For the text-containing cell, return its midpoint in (x, y) coordinate format. 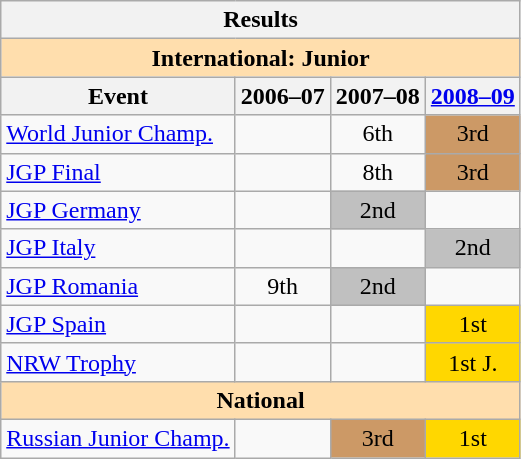
JGP Final (118, 172)
Results (261, 20)
Event (118, 96)
Russian Junior Champ. (118, 438)
2008–09 (472, 96)
JGP Romania (118, 286)
JGP Spain (118, 324)
2007–08 (378, 96)
2006–07 (282, 96)
9th (282, 286)
8th (378, 172)
6th (378, 134)
JGP Germany (118, 210)
JGP Italy (118, 248)
1st J. (472, 362)
National (261, 400)
NRW Trophy (118, 362)
World Junior Champ. (118, 134)
International: Junior (261, 58)
